Return [X, Y] of the center of cell containing provided text 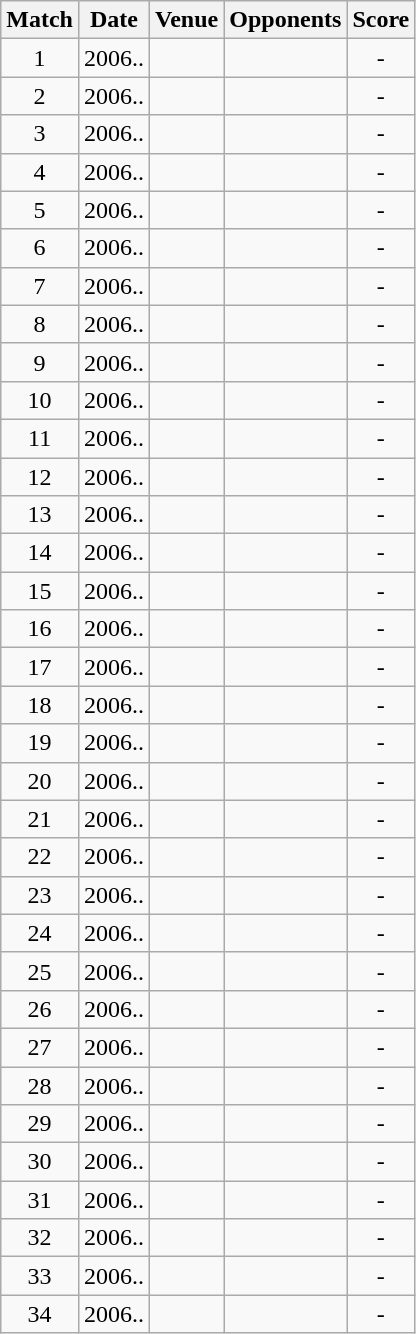
26 [40, 1009]
34 [40, 1314]
6 [40, 248]
28 [40, 1085]
25 [40, 971]
21 [40, 819]
12 [40, 477]
32 [40, 1238]
1 [40, 58]
33 [40, 1276]
31 [40, 1200]
16 [40, 629]
10 [40, 400]
15 [40, 591]
2 [40, 96]
Date [114, 20]
18 [40, 705]
17 [40, 667]
13 [40, 515]
Score [381, 20]
8 [40, 324]
Match [40, 20]
5 [40, 210]
22 [40, 857]
30 [40, 1162]
27 [40, 1047]
14 [40, 553]
11 [40, 438]
24 [40, 933]
20 [40, 781]
Opponents [286, 20]
19 [40, 743]
3 [40, 134]
29 [40, 1124]
Venue [187, 20]
4 [40, 172]
9 [40, 362]
7 [40, 286]
23 [40, 895]
